Identify which cell holds the provided text, then report its (X, Y) central coordinate. 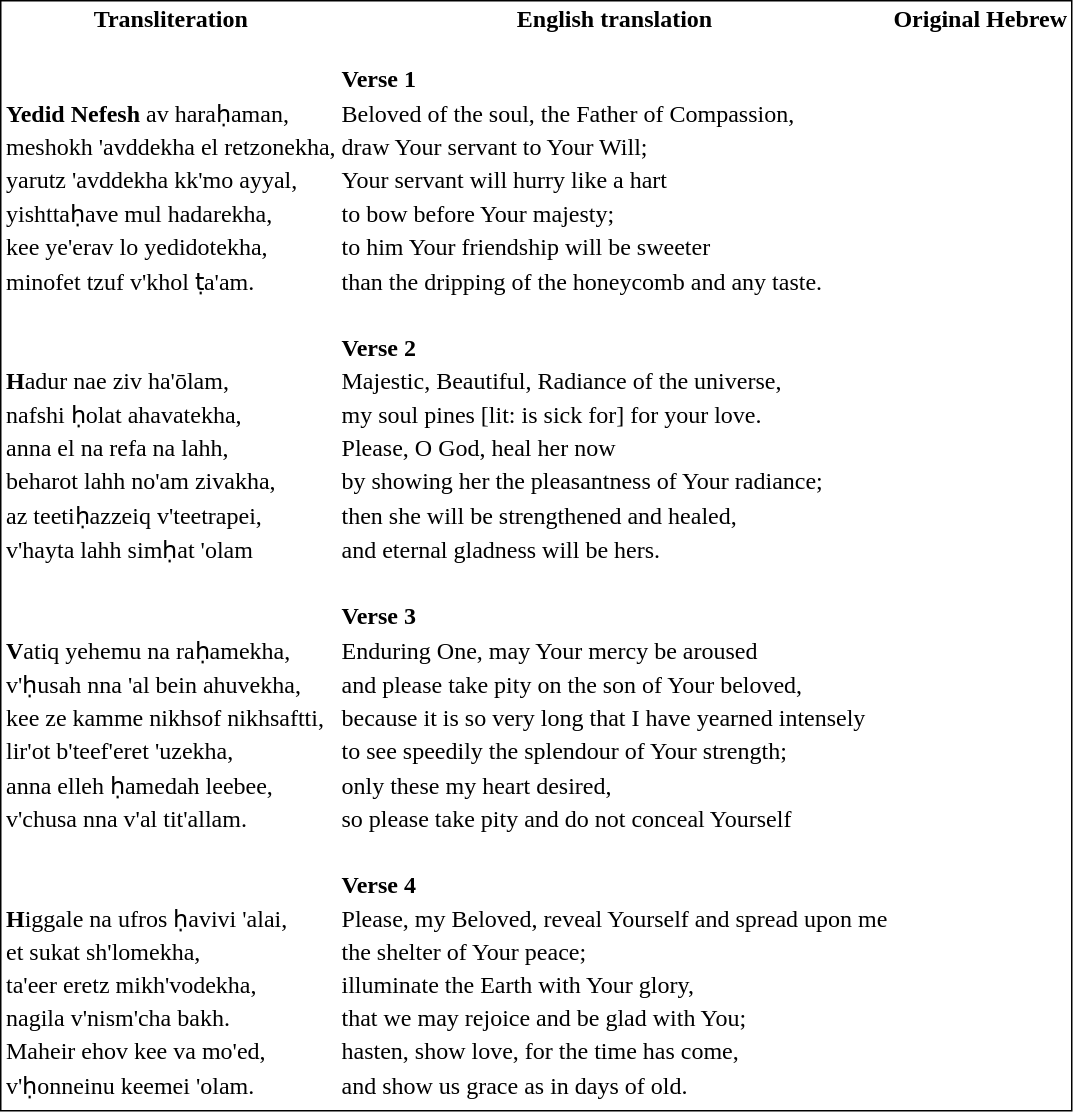
az teetiḥazzeiq v'teetrapei, (170, 516)
Maheir ehov kee va mo'ed, (170, 1051)
Verse 1 (614, 66)
Please, my Beloved, reveal Yourself and spread upon me (614, 919)
nafshi ḥolat ahavatekha, (170, 415)
hasten, show love, for the time has come, (614, 1051)
v'hayta lahh simḥat 'olam (170, 550)
lir'ot b'teef'eret 'uzekha, (170, 751)
and show us grace as in days of old. (614, 1086)
et sukat sh'lomekha, (170, 953)
Higgale na ufros ḥavivi 'alai, (170, 919)
v'ḥonneinu keemei 'olam. (170, 1086)
Original Hebrew (980, 19)
the shelter of Your peace; (614, 953)
and eternal gladness will be hers. (614, 550)
v'chusa nna v'al tit'allam. (170, 819)
Please, O God, heal her now (614, 449)
kee ye'erav lo yedidotekha, (170, 247)
ta'eer eretz mikh'vodekha, (170, 985)
to see speedily the splendour of Your strength; (614, 751)
so please take pity and do not conceal Yourself (614, 819)
that we may rejoice and be glad with You; (614, 1019)
kee ze kamme nikhsof nikhsaftti, (170, 719)
minofet tzuf v'khol ṭa'am. (170, 282)
than the dripping of the honeycomb and any taste. (614, 282)
illuminate the Earth with Your glory, (614, 985)
Majestic, Beautiful, Radiance of the universe, (614, 381)
Verse 4 (614, 872)
v'ḥusah nna 'al bein ahuvekha, (170, 685)
Verse 3 (614, 602)
anna elleh ḥamedah leebee, (170, 786)
Transliteration (170, 19)
yarutz 'avddekha kk'mo ayyal, (170, 180)
to bow before Your majesty; (614, 214)
because it is so very long that I have yearned intensely (614, 719)
Vatiq yehemu na raḥamekha, (170, 650)
then she will be strengthened and healed, (614, 516)
Enduring One, may Your mercy be aroused (614, 650)
and please take pity on the son of Your beloved, (614, 685)
meshokh 'avddekha el retzonekha, (170, 147)
English translation (614, 19)
to him Your friendship will be sweeter (614, 247)
anna el na refa na lahh, (170, 449)
Verse 2 (614, 334)
draw Your servant to Your Will; (614, 147)
Hadur nae ziv ha'ōlam, (170, 381)
Your servant will hurry like a hart (614, 180)
yishttaḥave mul hadarekha, (170, 214)
beharot lahh no'am zivakha, (170, 481)
only these my heart desired, (614, 786)
Beloved of the soul, the Father of Compassion, (614, 114)
nagila v'nism'cha bakh. (170, 1019)
by showing her the pleasantness of Your radiance; (614, 481)
Yedid Nefesh av haraḥaman, (170, 114)
my soul pines [lit: is sick for] for your love. (614, 415)
